For the text-containing cell, return its midpoint in (x, y) coordinate format. 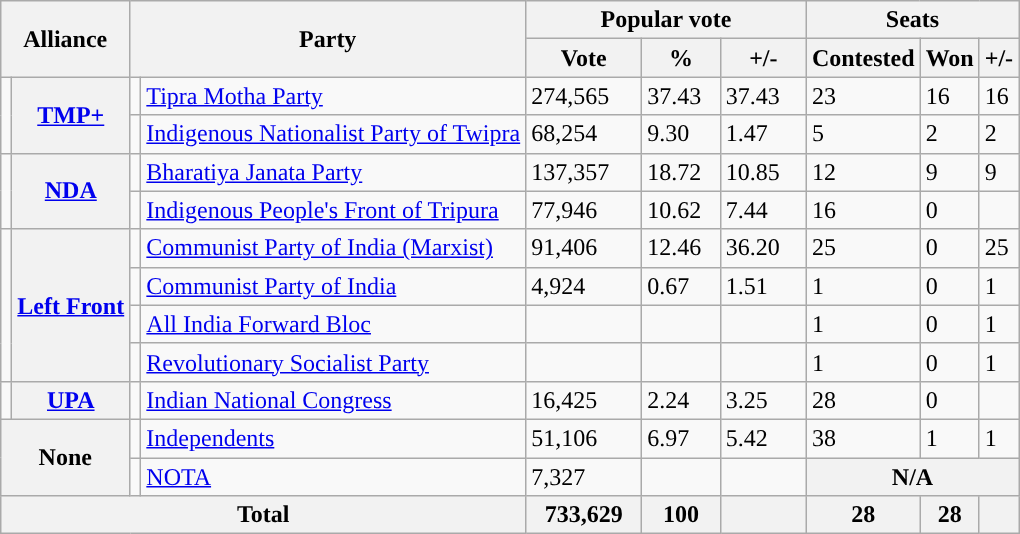
Left Front (71, 305)
Vote (584, 58)
Indigenous People's Front of Tripura (334, 210)
68,254 (584, 134)
Seats (912, 20)
23 (863, 96)
5.42 (763, 438)
7,327 (584, 477)
Won (950, 58)
Bharatiya Janata Party (334, 172)
NOTA (334, 477)
% (682, 58)
12 (863, 172)
Tipra Motha Party (334, 96)
TMP+ (71, 115)
5 (863, 134)
91,406 (584, 248)
7.44 (763, 210)
Total (264, 515)
Alliance (66, 39)
Indigenous Nationalist Party of Twipra (334, 134)
10.85 (763, 172)
1.47 (763, 134)
NDA (71, 191)
10.62 (682, 210)
N/A (912, 477)
4,924 (584, 286)
38 (863, 438)
100 (682, 515)
Revolutionary Socialist Party (334, 362)
3.25 (763, 400)
137,357 (584, 172)
16,425 (584, 400)
UPA (71, 400)
6.97 (682, 438)
Popular vote (666, 20)
2.24 (682, 400)
274,565 (584, 96)
Independents (334, 438)
Communist Party of India (Marxist) (334, 248)
All India Forward Bloc (334, 324)
18.72 (682, 172)
51,106 (584, 438)
Contested (863, 58)
Indian National Congress (334, 400)
Party (328, 39)
12.46 (682, 248)
0.67 (682, 286)
36.20 (763, 248)
733,629 (584, 515)
Communist Party of India (334, 286)
9.30 (682, 134)
None (66, 457)
1.51 (763, 286)
77,946 (584, 210)
